Identify which cell holds the provided text, then report its [X, Y] central coordinate. 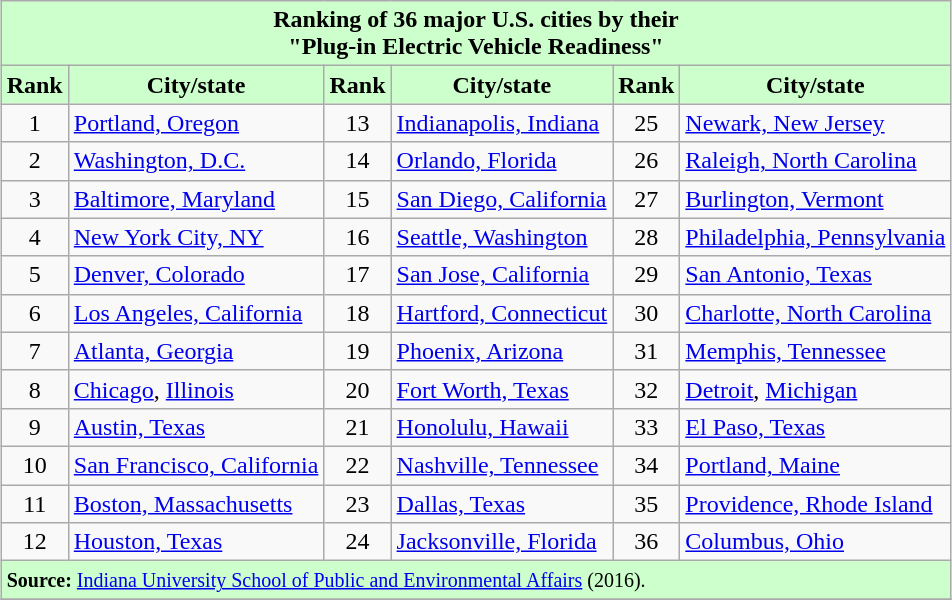
Columbus, Ohio [816, 542]
9 [34, 427]
15 [358, 199]
27 [646, 199]
6 [34, 313]
4 [34, 237]
Austin, Texas [196, 427]
34 [646, 465]
21 [358, 427]
Newark, New Jersey [816, 123]
33 [646, 427]
23 [358, 503]
32 [646, 389]
Phoenix, Arizona [502, 351]
18 [358, 313]
Chicago, Illinois [196, 389]
17 [358, 275]
San Antonio, Texas [816, 275]
San Jose, California [502, 275]
31 [646, 351]
11 [34, 503]
Burlington, Vermont [816, 199]
Source: Indiana University School of Public and Environmental Affairs (2016). [476, 580]
22 [358, 465]
35 [646, 503]
26 [646, 161]
Baltimore, Maryland [196, 199]
29 [646, 275]
Raleigh, North Carolina [816, 161]
Honolulu, Hawaii [502, 427]
Ranking of 36 major U.S. cities by their "Plug-in Electric Vehicle Readiness" [476, 34]
New York City, NY [196, 237]
Jacksonville, Florida [502, 542]
Portland, Oregon [196, 123]
28 [646, 237]
Philadelphia, Pennsylvania [816, 237]
San Francisco, California [196, 465]
Charlotte, North Carolina [816, 313]
Washington, D.C. [196, 161]
El Paso, Texas [816, 427]
12 [34, 542]
Houston, Texas [196, 542]
Memphis, Tennessee [816, 351]
3 [34, 199]
7 [34, 351]
1 [34, 123]
5 [34, 275]
25 [646, 123]
Providence, Rhode Island [816, 503]
Boston, Massachusetts [196, 503]
10 [34, 465]
Denver, Colorado [196, 275]
24 [358, 542]
Los Angeles, California [196, 313]
30 [646, 313]
Portland, Maine [816, 465]
Fort Worth, Texas [502, 389]
20 [358, 389]
Nashville, Tennessee [502, 465]
Indianapolis, Indiana [502, 123]
16 [358, 237]
Hartford, Connecticut [502, 313]
San Diego, California [502, 199]
14 [358, 161]
13 [358, 123]
Seattle, Washington [502, 237]
Atlanta, Georgia [196, 351]
Dallas, Texas [502, 503]
2 [34, 161]
36 [646, 542]
Detroit, Michigan [816, 389]
Orlando, Florida [502, 161]
19 [358, 351]
8 [34, 389]
